Scan for the cell matching the given text and deliver its [x, y] coordinate at center. 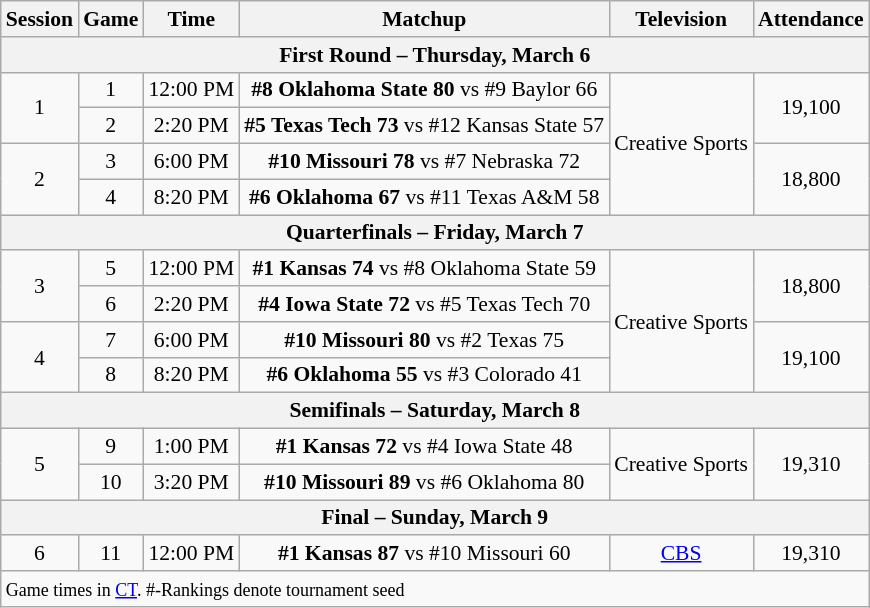
#10 Missouri 80 vs #2 Texas 75 [424, 340]
7 [110, 340]
#1 Kansas 87 vs #10 Missouri 60 [424, 554]
10 [110, 482]
#10 Missouri 78 vs #7 Nebraska 72 [424, 162]
Semifinals – Saturday, March 8 [435, 411]
8 [110, 375]
#6 Oklahoma 67 vs #11 Texas A&M 58 [424, 197]
Matchup [424, 19]
Game [110, 19]
Game times in CT. #-Rankings denote tournament seed [435, 589]
9 [110, 447]
#1 Kansas 72 vs #4 Iowa State 48 [424, 447]
First Round – Thursday, March 6 [435, 55]
#5 Texas Tech 73 vs #12 Kansas State 57 [424, 126]
11 [110, 554]
1:00 PM [191, 447]
#1 Kansas 74 vs #8 Oklahoma State 59 [424, 269]
Time [191, 19]
3:20 PM [191, 482]
#4 Iowa State 72 vs #5 Texas Tech 70 [424, 304]
Quarterfinals – Friday, March 7 [435, 233]
Television [681, 19]
CBS [681, 554]
#8 Oklahoma State 80 vs #9 Baylor 66 [424, 90]
Session [40, 19]
#10 Missouri 89 vs #6 Oklahoma 80 [424, 482]
Final – Sunday, March 9 [435, 518]
Attendance [811, 19]
#6 Oklahoma 55 vs #3 Colorado 41 [424, 375]
